Scan for the cell matching the given text and deliver its (X, Y) coordinate at center. 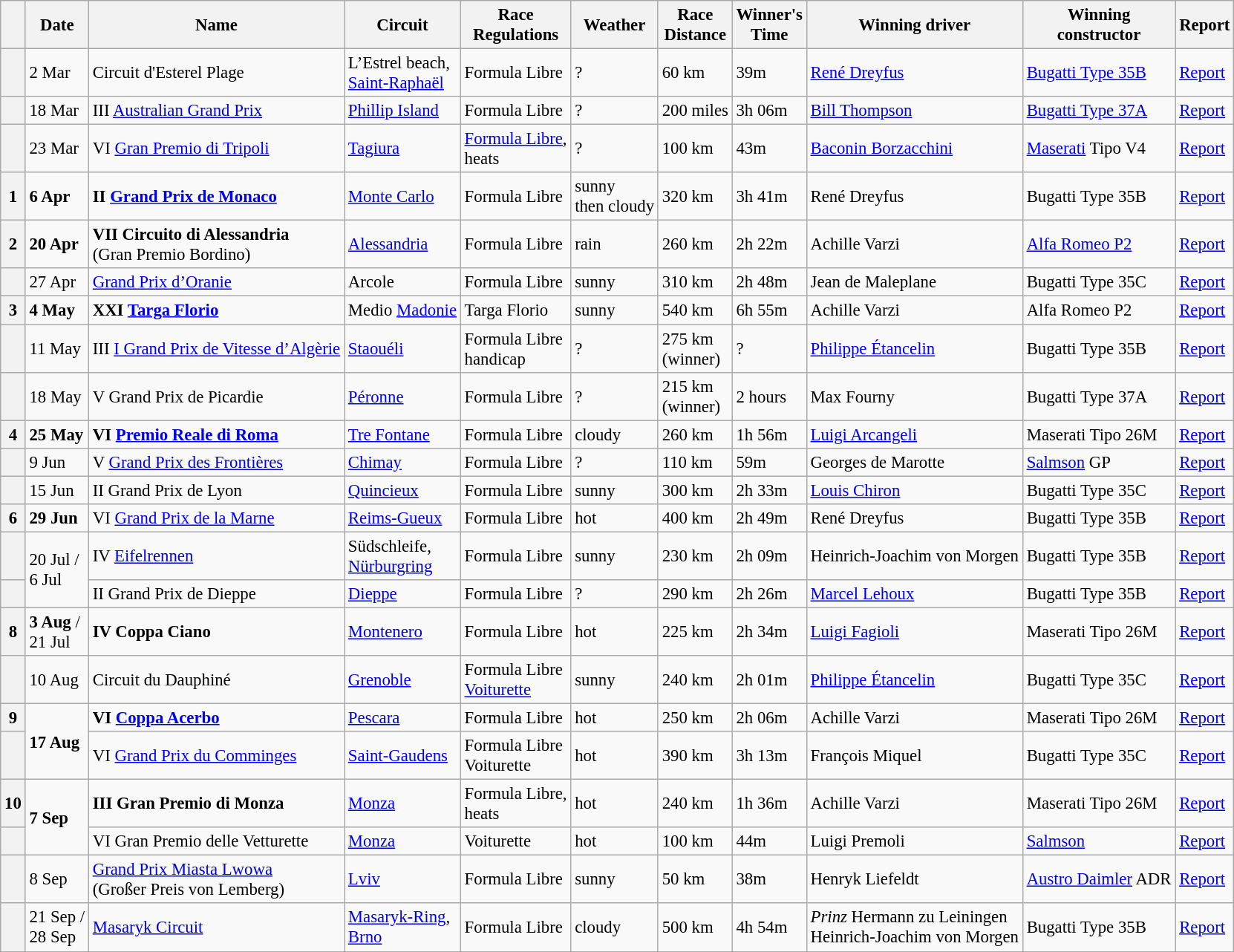
23 Mar (56, 149)
Date (56, 25)
II Grand Prix de Dieppe (216, 594)
Heinrich-Joachim von Morgen (915, 555)
21 Sep /28 Sep (56, 928)
sunnythen cloudy (615, 196)
3 (13, 310)
25 May (56, 434)
Winner'sTime (769, 25)
3h 06m (769, 111)
Masaryk-Ring,Brno (402, 928)
44m (769, 841)
6h 55m (769, 310)
60 km (695, 73)
Circuit du Dauphiné (216, 680)
V Grand Prix de Picardie (216, 397)
VI Gran Premio delle Vetturette (216, 841)
V Grand Prix des Frontières (216, 462)
VI Gran Premio di Tripoli (216, 149)
275 km(winner) (695, 349)
IV Eifelrennen (216, 555)
Grand Prix Miasta Lwowa(Großer Preis von Lemberg) (216, 879)
VI Coppa Acerbo (216, 718)
Salmson (1099, 841)
Luigi Fagioli (915, 631)
II Grand Prix de Monaco (216, 196)
200 miles (695, 111)
Pescara (402, 718)
2h 34m (769, 631)
L’Estrel beach,Saint-Raphaël (402, 73)
7 Sep (56, 818)
4h 54m (769, 928)
59m (769, 462)
III Gran Premio di Monza (216, 803)
9 (13, 718)
18 Mar (56, 111)
2h 09m (769, 555)
10 Aug (56, 680)
50 km (695, 879)
Tre Fontane (402, 434)
110 km (695, 462)
Reims-Gueux (402, 518)
Grenoble (402, 680)
310 km (695, 283)
Max Fourny (915, 397)
38m (769, 879)
39m (769, 73)
2h 48m (769, 283)
20 Apr (56, 245)
Salmson GP (1099, 462)
2 (13, 245)
1h 36m (769, 803)
VI Grand Prix du Comminges (216, 756)
Weather (615, 25)
Winning driver (915, 25)
6 Apr (56, 196)
390 km (695, 756)
Lviv (402, 879)
2h 01m (769, 680)
540 km (695, 310)
2 hours (769, 397)
Staouéli (402, 349)
2h 22m (769, 245)
Jean de Maleplane (915, 283)
Péronne (402, 397)
Formula Librehandicap (515, 349)
RaceDistance (695, 25)
III I Grand Prix de Vitesse d’Algèrie (216, 349)
Medio Madonie (402, 310)
Masaryk Circuit (216, 928)
Luigi Arcangeli (915, 434)
Georges de Marotte (915, 462)
rain (615, 245)
17 Aug (56, 742)
11 May (56, 349)
VII Circuito di Alessandria(Gran Premio Bordino) (216, 245)
XXI Targa Florio (216, 310)
2h 06m (769, 718)
Chimay (402, 462)
2h 26m (769, 594)
Tagiura (402, 149)
Circuit (402, 25)
9 Jun (56, 462)
Luigi Premoli (915, 841)
Arcole (402, 283)
320 km (695, 196)
Marcel Lehoux (915, 594)
400 km (695, 518)
215 km(winner) (695, 397)
RaceRegulations (515, 25)
Maserati Tipo V4 (1099, 149)
18 May (56, 397)
II Grand Prix de Lyon (216, 490)
3 Aug /21 Jul (56, 631)
Voiturette (515, 841)
20 Jul /6 Jul (56, 570)
2 Mar (56, 73)
225 km (695, 631)
6 (13, 518)
Winningconstructor (1099, 25)
4 (13, 434)
Name (216, 25)
VI Grand Prix de la Marne (216, 518)
3h 13m (769, 756)
1 (13, 196)
François Miquel (915, 756)
IV Coppa Ciano (216, 631)
Südschleife,Nürburgring (402, 555)
Henryk Liefeldt (915, 879)
Austro Daimler ADR (1099, 879)
8 Sep (56, 879)
Monte Carlo (402, 196)
2h 33m (769, 490)
3h 41m (769, 196)
Quincieux (402, 490)
Circuit d'Esterel Plage (216, 73)
III Australian Grand Prix (216, 111)
Montenero (402, 631)
Saint-Gaudens (402, 756)
500 km (695, 928)
230 km (695, 555)
10 (13, 803)
2h 49m (769, 518)
VI Premio Reale di Roma (216, 434)
Dieppe (402, 594)
Grand Prix d’Oranie (216, 283)
15 Jun (56, 490)
Prinz Hermann zu Leiningen Heinrich-Joachim von Morgen (915, 928)
290 km (695, 594)
27 Apr (56, 283)
29 Jun (56, 518)
Baconin Borzacchini (915, 149)
250 km (695, 718)
Alessandria (402, 245)
Targa Florio (515, 310)
4 May (56, 310)
Louis Chiron (915, 490)
43m (769, 149)
Bill Thompson (915, 111)
8 (13, 631)
1h 56m (769, 434)
Phillip Island (402, 111)
300 km (695, 490)
